Capture the cell that displays the provided text and extract its [x, y] central coordinate. 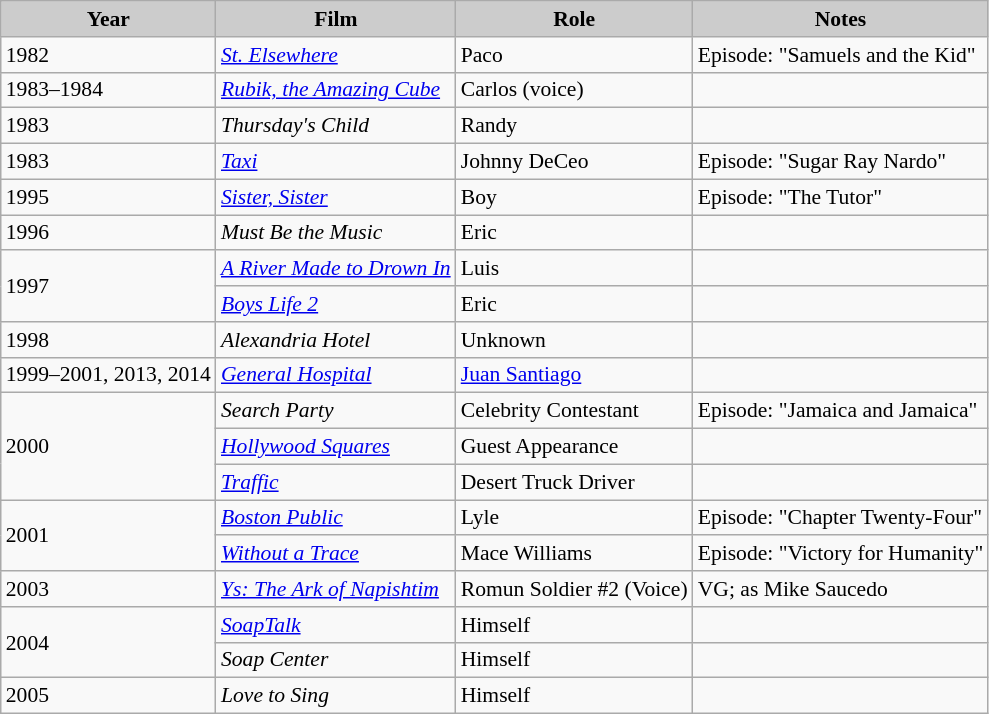
Episode: "Victory for Humanity" [841, 554]
General Hospital [336, 375]
1996 [108, 233]
Boys Life 2 [336, 304]
Hollywood Squares [336, 447]
Celebrity Contestant [574, 411]
Episode: "Samuels and the Kid" [841, 55]
Film [336, 19]
Romun Soldier #2 (Voice) [574, 589]
Traffic [336, 482]
1997 [108, 286]
1982 [108, 55]
Boy [574, 197]
2003 [108, 589]
2004 [108, 642]
Boston Public [336, 518]
Carlos (voice) [574, 90]
Role [574, 19]
Soap Center [336, 660]
Desert Truck Driver [574, 482]
1999–2001, 2013, 2014 [108, 375]
Sister, Sister [336, 197]
Randy [574, 126]
Must Be the Music [336, 233]
SoapTalk [336, 625]
Search Party [336, 411]
Episode: "Chapter Twenty-Four" [841, 518]
Episode: "Sugar Ray Nardo" [841, 162]
Johnny DeCeo [574, 162]
1998 [108, 340]
Unknown [574, 340]
Without a Trace [336, 554]
2001 [108, 536]
St. Elsewhere [336, 55]
2000 [108, 446]
Mace Williams [574, 554]
1983–1984 [108, 90]
Episode: "The Tutor" [841, 197]
Luis [574, 269]
Juan Santiago [574, 375]
Ys: The Ark of Napishtim [336, 589]
VG; as Mike Saucedo [841, 589]
2005 [108, 696]
Episode: "Jamaica and Jamaica" [841, 411]
Love to Sing [336, 696]
1995 [108, 197]
Guest Appearance [574, 447]
A River Made to Drown In [336, 269]
Alexandria Hotel [336, 340]
Taxi [336, 162]
Paco [574, 55]
Year [108, 19]
Lyle [574, 518]
Rubik, the Amazing Cube [336, 90]
Notes [841, 19]
Thursday's Child [336, 126]
